For the text-containing cell, return its midpoint in [X, Y] coordinate format. 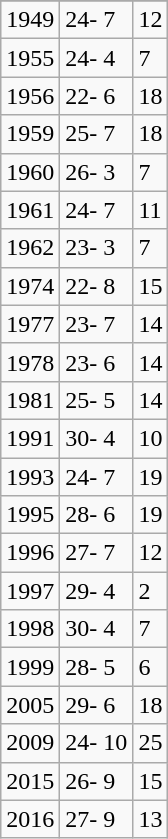
13 [150, 819]
2 [150, 591]
1955 [30, 58]
22- 6 [96, 96]
29- 4 [96, 591]
1961 [30, 210]
1993 [30, 477]
2015 [30, 781]
1981 [30, 400]
1999 [30, 667]
25 [150, 743]
26- 3 [96, 172]
29- 6 [96, 705]
25- 7 [96, 134]
1974 [30, 286]
24- 4 [96, 58]
24- 10 [96, 743]
10 [150, 438]
1978 [30, 362]
27- 7 [96, 553]
1977 [30, 324]
1956 [30, 96]
1959 [30, 134]
2009 [30, 743]
25- 5 [96, 400]
1997 [30, 591]
6 [150, 667]
1949 [30, 20]
23- 7 [96, 324]
11 [150, 210]
1996 [30, 553]
2005 [30, 705]
26- 9 [96, 781]
1962 [30, 248]
23- 3 [96, 248]
1991 [30, 438]
1995 [30, 515]
22- 8 [96, 286]
1960 [30, 172]
23- 6 [96, 362]
28- 6 [96, 515]
2016 [30, 819]
1998 [30, 629]
28- 5 [96, 667]
27- 9 [96, 819]
